Find where the given text appears and provide that cell's center as [x, y] coordinate. 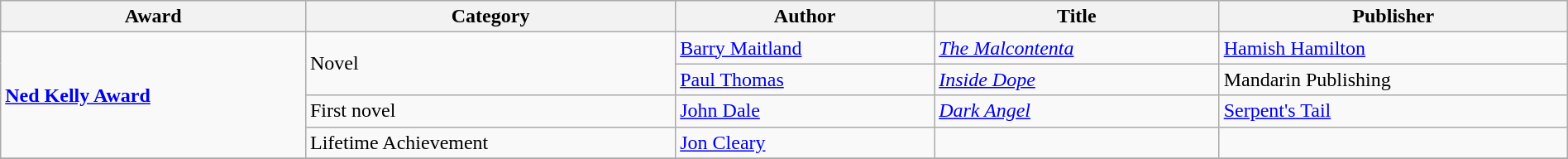
The Malcontenta [1077, 48]
Jon Cleary [806, 142]
Title [1077, 17]
Paul Thomas [806, 79]
Category [490, 17]
Serpent's Tail [1393, 111]
Award [154, 17]
Mandarin Publishing [1393, 79]
Dark Angel [1077, 111]
Ned Kelly Award [154, 95]
Author [806, 17]
John Dale [806, 111]
First novel [490, 111]
Hamish Hamilton [1393, 48]
Inside Dope [1077, 79]
Lifetime Achievement [490, 142]
Barry Maitland [806, 48]
Publisher [1393, 17]
Novel [490, 64]
